For the text-containing cell, return its midpoint in (X, Y) coordinate format. 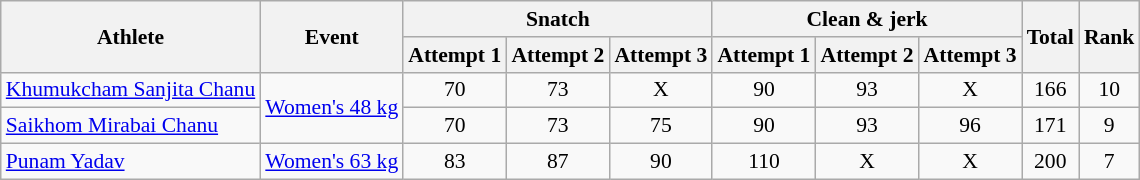
Athlete (131, 36)
Women's 63 kg (332, 162)
96 (970, 126)
Clean & jerk (866, 19)
Saikhom Mirabai Chanu (131, 126)
Event (332, 36)
Khumukcham Sanjita Chanu (131, 90)
200 (1050, 162)
83 (454, 162)
10 (1110, 90)
110 (764, 162)
9 (1110, 126)
Rank (1110, 36)
Punam Yadav (131, 162)
Snatch (558, 19)
171 (1050, 126)
75 (660, 126)
7 (1110, 162)
87 (558, 162)
166 (1050, 90)
Total (1050, 36)
Women's 48 kg (332, 108)
